Return [X, Y] of the center of cell containing provided text 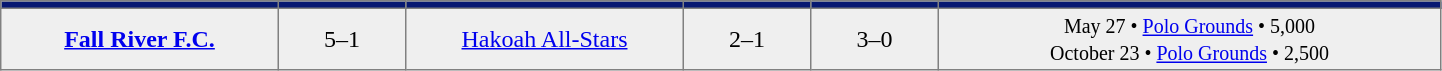
Hakoah All-Stars [545, 39]
3–0 [875, 39]
May 27 • Polo Grounds • 5,000October 23 • Polo Grounds • 2,500 [1189, 39]
Fall River F.C. [140, 39]
5–1 [342, 39]
2–1 [747, 39]
